Return [x, y] of the center of cell containing provided text 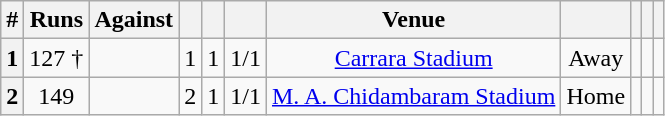
Against [134, 20]
149 [56, 96]
M. A. Chidambaram Stadium [413, 96]
Venue [413, 20]
127 † [56, 58]
Away [596, 58]
Carrara Stadium [413, 58]
# [12, 20]
Runs [56, 20]
Home [596, 96]
